Provide the (x, y) coordinate of the cell's center where the given text is located.  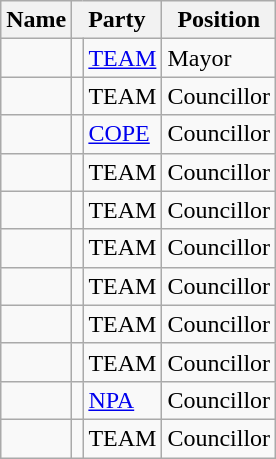
Mayor (219, 58)
Position (219, 20)
Name (36, 20)
Party (117, 20)
COPE (122, 134)
NPA (122, 400)
